Identify which cell holds the provided text, then report its [x, y] central coordinate. 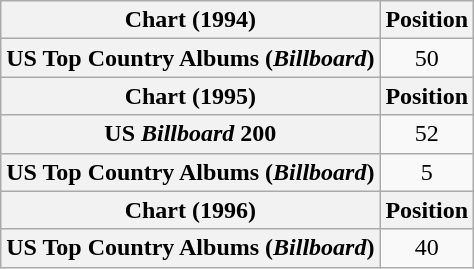
52 [427, 134]
US Billboard 200 [190, 134]
40 [427, 248]
Chart (1996) [190, 210]
Chart (1994) [190, 20]
5 [427, 172]
Chart (1995) [190, 96]
50 [427, 58]
